Scan for the cell matching the given text and deliver its (x, y) coordinate at center. 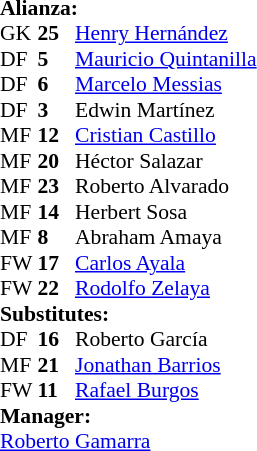
14 (57, 212)
Herbert Sosa (166, 212)
11 (57, 391)
5 (57, 59)
Rafael Burgos (166, 391)
23 (57, 187)
16 (57, 339)
Substitutes: (128, 314)
Rodolfo Zelaya (166, 289)
22 (57, 289)
17 (57, 263)
25 (57, 33)
Cristian Castillo (166, 135)
3 (57, 110)
8 (57, 237)
Mauricio Quintanilla (166, 59)
Edwin Martínez (166, 110)
Abraham Amaya (166, 237)
Marcelo Messias (166, 85)
Henry Hernández (166, 33)
12 (57, 135)
Roberto Alvarado (166, 187)
GK (19, 33)
Roberto García (166, 339)
Héctor Salazar (166, 161)
Manager: (128, 416)
21 (57, 365)
Jonathan Barrios (166, 365)
20 (57, 161)
Carlos Ayala (166, 263)
6 (57, 85)
